For the text-containing cell, return its midpoint in [X, Y] coordinate format. 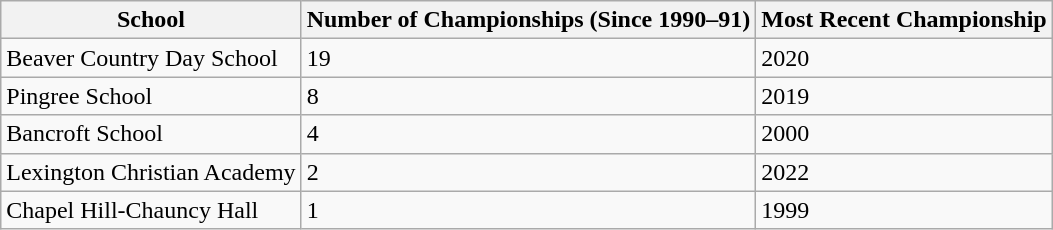
School [151, 20]
Most Recent Championship [904, 20]
Lexington Christian Academy [151, 172]
2019 [904, 96]
Pingree School [151, 96]
Bancroft School [151, 134]
1 [528, 210]
2022 [904, 172]
Beaver Country Day School [151, 58]
4 [528, 134]
1999 [904, 210]
8 [528, 96]
2020 [904, 58]
2000 [904, 134]
2 [528, 172]
19 [528, 58]
Number of Championships (Since 1990–91) [528, 20]
Chapel Hill-Chauncy Hall [151, 210]
